Provide the (x, y) coordinate of the cell's center where the given text is located.  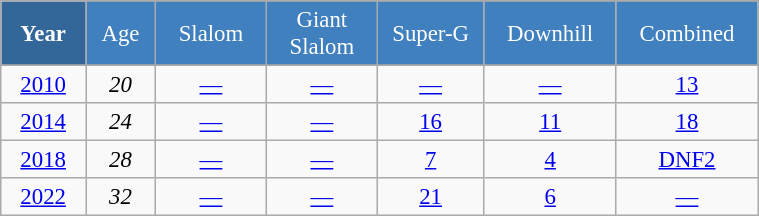
13 (686, 85)
4 (550, 160)
7 (430, 160)
Super-G (430, 34)
Downhill (550, 34)
21 (430, 197)
20 (121, 85)
Combined (686, 34)
GiantSlalom (322, 34)
Year (44, 34)
24 (121, 122)
2022 (44, 197)
2014 (44, 122)
18 (686, 122)
11 (550, 122)
DNF2 (686, 160)
16 (430, 122)
Slalom (212, 34)
2018 (44, 160)
32 (121, 197)
6 (550, 197)
Age (121, 34)
2010 (44, 85)
28 (121, 160)
